Extract the (x, y) coordinate from the center of the cell holding the provided text.  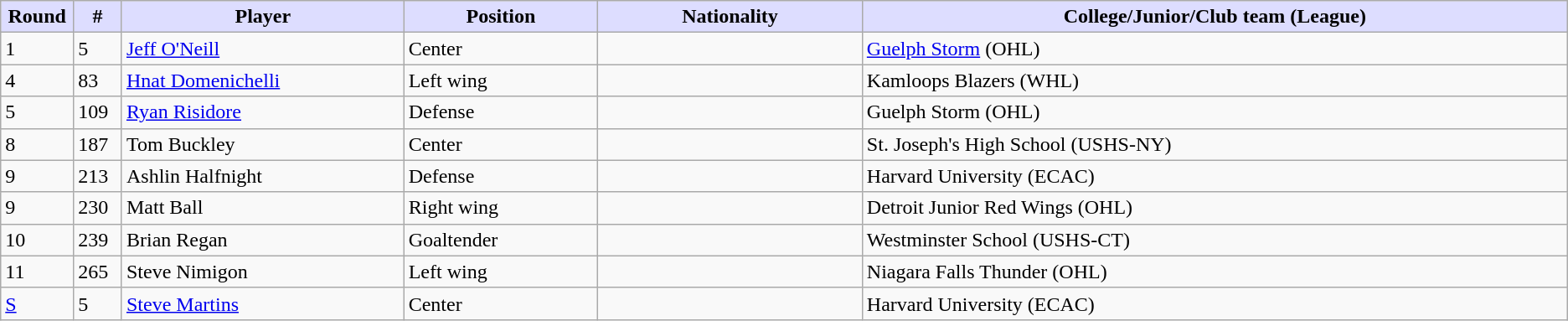
230 (98, 208)
# (98, 17)
213 (98, 176)
Round (37, 17)
8 (37, 144)
Right wing (501, 208)
Ryan Risidore (263, 112)
Detroit Junior Red Wings (OHL) (1215, 208)
Matt Ball (263, 208)
Steve Nimigon (263, 272)
Westminster School (USHS-CT) (1215, 240)
Kamloops Blazers (WHL) (1215, 80)
265 (98, 272)
11 (37, 272)
S (37, 303)
Nationality (730, 17)
187 (98, 144)
Steve Martins (263, 303)
109 (98, 112)
Ashlin Halfnight (263, 176)
College/Junior/Club team (League) (1215, 17)
4 (37, 80)
10 (37, 240)
Goaltender (501, 240)
Position (501, 17)
Niagara Falls Thunder (OHL) (1215, 272)
St. Joseph's High School (USHS-NY) (1215, 144)
Tom Buckley (263, 144)
Hnat Domenichelli (263, 80)
Jeff O'Neill (263, 49)
239 (98, 240)
Player (263, 17)
83 (98, 80)
1 (37, 49)
Brian Regan (263, 240)
